Locate the cell with the specified text and output its [X, Y] center coordinate. 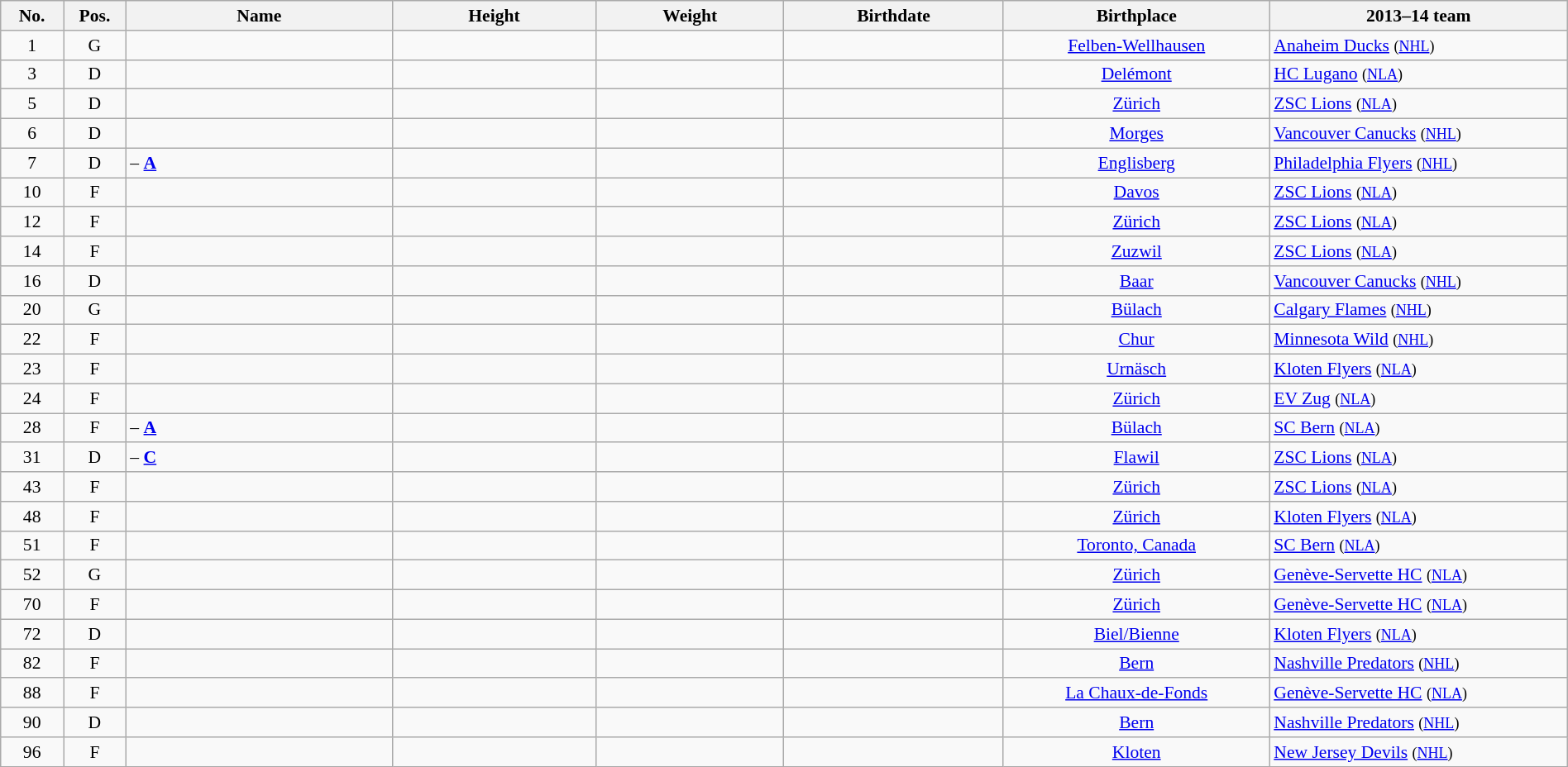
Davos [1136, 193]
Anaheim Ducks (NHL) [1418, 45]
Morges [1136, 134]
10 [32, 193]
6 [32, 134]
88 [32, 693]
Name [259, 16]
EV Zug (NLA) [1418, 398]
3 [32, 74]
22 [32, 340]
90 [32, 722]
Kloten [1136, 752]
Philadelphia Flyers (NHL) [1418, 163]
2013–14 team [1418, 16]
14 [32, 251]
7 [32, 163]
52 [32, 575]
72 [32, 634]
5 [32, 104]
Felben-Wellhausen [1136, 45]
20 [32, 310]
Minnesota Wild (NHL) [1418, 340]
23 [32, 369]
24 [32, 398]
51 [32, 545]
Chur [1136, 340]
82 [32, 664]
No. [32, 16]
– C [259, 458]
70 [32, 605]
La Chaux-de-Fonds [1136, 693]
Pos. [95, 16]
Height [494, 16]
Delémont [1136, 74]
96 [32, 752]
Birthdate [893, 16]
Urnäsch [1136, 369]
28 [32, 428]
Englisberg [1136, 163]
12 [32, 222]
31 [32, 458]
HC Lugano (NLA) [1418, 74]
16 [32, 281]
Baar [1136, 281]
43 [32, 487]
Flawil [1136, 458]
48 [32, 517]
1 [32, 45]
Calgary Flames (NHL) [1418, 310]
New Jersey Devils (NHL) [1418, 752]
Toronto, Canada [1136, 545]
Zuzwil [1136, 251]
Birthplace [1136, 16]
Biel/Bienne [1136, 634]
Weight [690, 16]
